Output the (X, Y) coordinate of the center of the cell containing the given text.  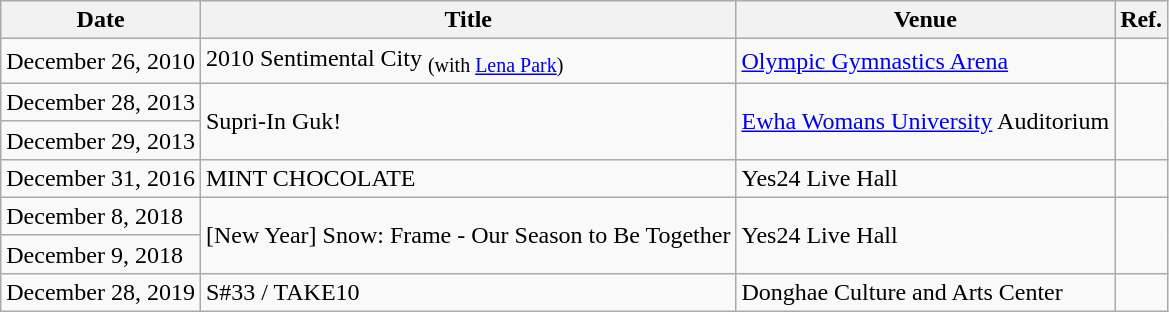
December 28, 2013 (101, 102)
December 8, 2018 (101, 216)
Venue (926, 20)
S#33 / TAKE10 (468, 292)
December 26, 2010 (101, 61)
Ref. (1142, 20)
December 29, 2013 (101, 140)
Title (468, 20)
December 9, 2018 (101, 254)
December 28, 2019 (101, 292)
2010 Sentimental City (with Lena Park) (468, 61)
[New Year] Snow: Frame - Our Season to Be Together (468, 235)
December 31, 2016 (101, 178)
Supri-In Guk! (468, 121)
Donghae Culture and Arts Center (926, 292)
Date (101, 20)
MINT CHOCOLATE (468, 178)
Olympic Gymnastics Arena (926, 61)
Ewha Womans University Auditorium (926, 121)
